From the cell containing the given text, extract its center point as [X, Y] coordinate. 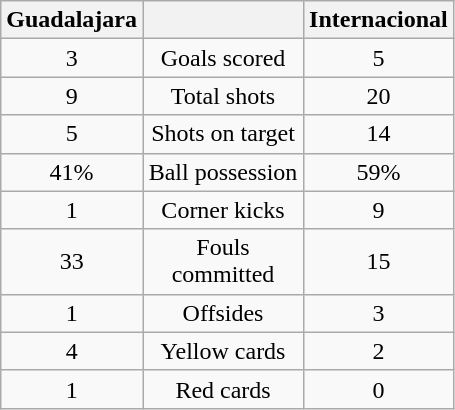
Guadalajara [72, 20]
4 [72, 351]
59% [379, 172]
15 [379, 262]
20 [379, 96]
Internacional [379, 20]
Shots on target [222, 134]
Total shots [222, 96]
Goals scored [222, 58]
Corner kicks [222, 210]
2 [379, 351]
41% [72, 172]
Ball possession [222, 172]
Fouls committed [222, 262]
14 [379, 134]
Red cards [222, 389]
Offsides [222, 313]
Yellow cards [222, 351]
0 [379, 389]
33 [72, 262]
